Pinpoint the cell where the given text exists, returning its [X, Y] midpoint coordinate. 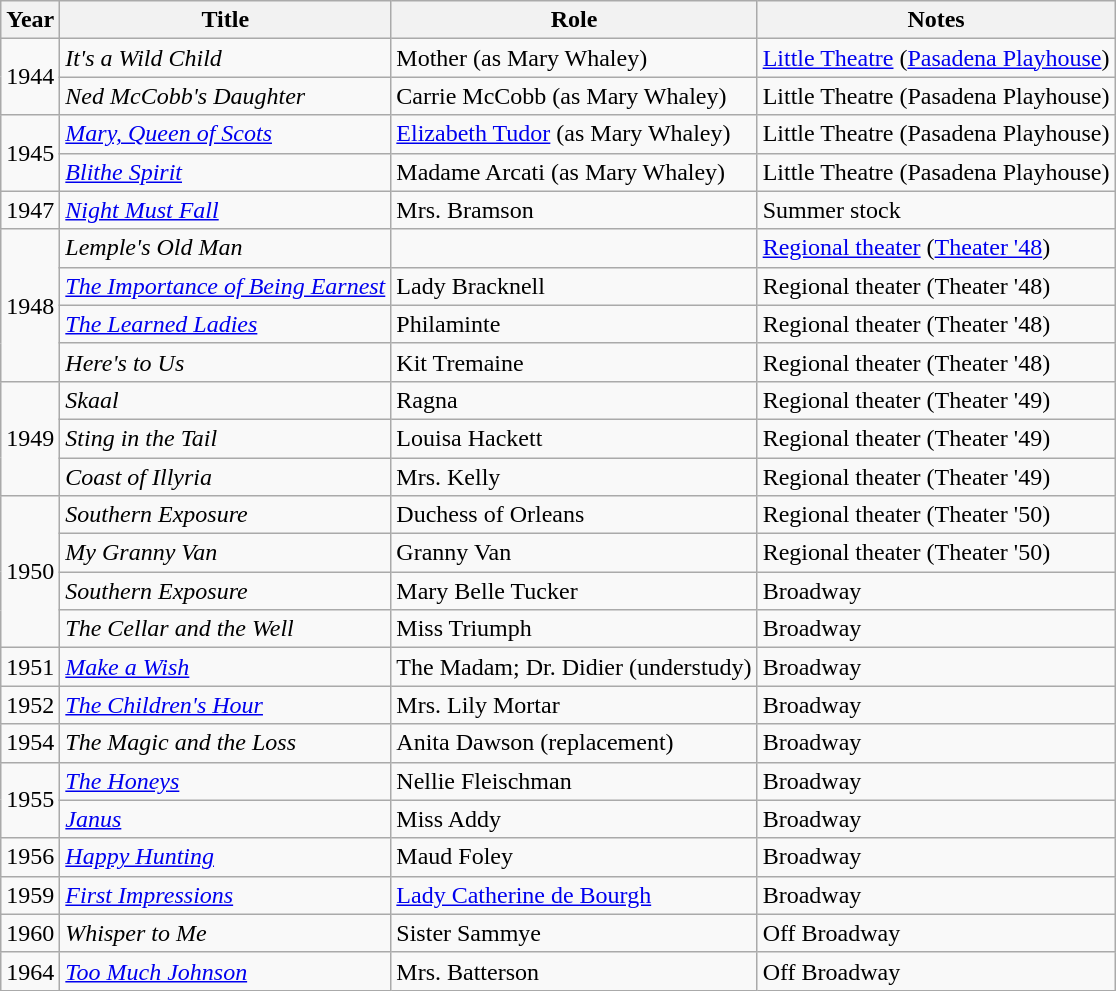
Night Must Fall [226, 210]
Maud Foley [574, 857]
1964 [30, 971]
Skaal [226, 400]
Lemple's Old Man [226, 248]
Mrs. Lily Mortar [574, 705]
1956 [30, 857]
1952 [30, 705]
Ned McCobb's Daughter [226, 96]
Too Much Johnson [226, 971]
Mrs. Kelly [574, 477]
Mrs. Batterson [574, 971]
Happy Hunting [226, 857]
My Granny Van [226, 553]
Mary, Queen of Scots [226, 134]
Role [574, 20]
It's a Wild Child [226, 58]
Whisper to Me [226, 933]
The Honeys [226, 781]
1954 [30, 743]
Title [226, 20]
1960 [30, 933]
Philaminte [574, 324]
1951 [30, 667]
Make a Wish [226, 667]
The Importance of Being Earnest [226, 286]
The Cellar and the Well [226, 629]
Anita Dawson (replacement) [574, 743]
Mary Belle Tucker [574, 591]
1945 [30, 153]
Lady Bracknell [574, 286]
1950 [30, 572]
Carrie McCobb (as Mary Whaley) [574, 96]
Lady Catherine de Bourgh [574, 895]
1949 [30, 438]
Mrs. Bramson [574, 210]
Sting in the Tail [226, 438]
The Magic and the Loss [226, 743]
Sister Sammye [574, 933]
Blithe Spirit [226, 172]
The Learned Ladies [226, 324]
1947 [30, 210]
Kit Tremaine [574, 362]
Notes [936, 20]
Summer stock [936, 210]
Here's to Us [226, 362]
Year [30, 20]
Elizabeth Tudor (as Mary Whaley) [574, 134]
Mother (as Mary Whaley) [574, 58]
1944 [30, 77]
Miss Triumph [574, 629]
1948 [30, 305]
1955 [30, 800]
Ragna [574, 400]
Miss Addy [574, 819]
The Madam; Dr. Didier (understudy) [574, 667]
Janus [226, 819]
First Impressions [226, 895]
Coast of Illyria [226, 477]
The Children's Hour [226, 705]
Madame Arcati (as Mary Whaley) [574, 172]
Nellie Fleischman [574, 781]
Granny Van [574, 553]
Louisa Hackett [574, 438]
1959 [30, 895]
Duchess of Orleans [574, 515]
